Identify which cell holds the provided text, then report its (x, y) central coordinate. 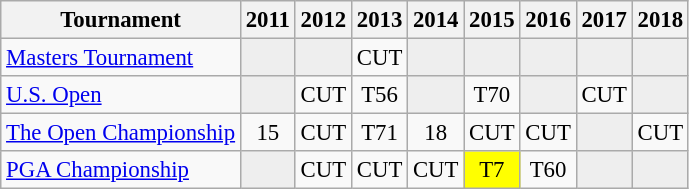
Masters Tournament (121, 58)
PGA Championship (121, 170)
T7 (492, 170)
2018 (660, 20)
Tournament (121, 20)
15 (268, 133)
2013 (379, 20)
18 (436, 133)
2014 (436, 20)
U.S. Open (121, 95)
T60 (548, 170)
T71 (379, 133)
The Open Championship (121, 133)
T56 (379, 95)
T70 (492, 95)
2015 (492, 20)
2017 (604, 20)
2011 (268, 20)
2012 (323, 20)
2016 (548, 20)
